Locate the cell with the specified text and output its (X, Y) center coordinate. 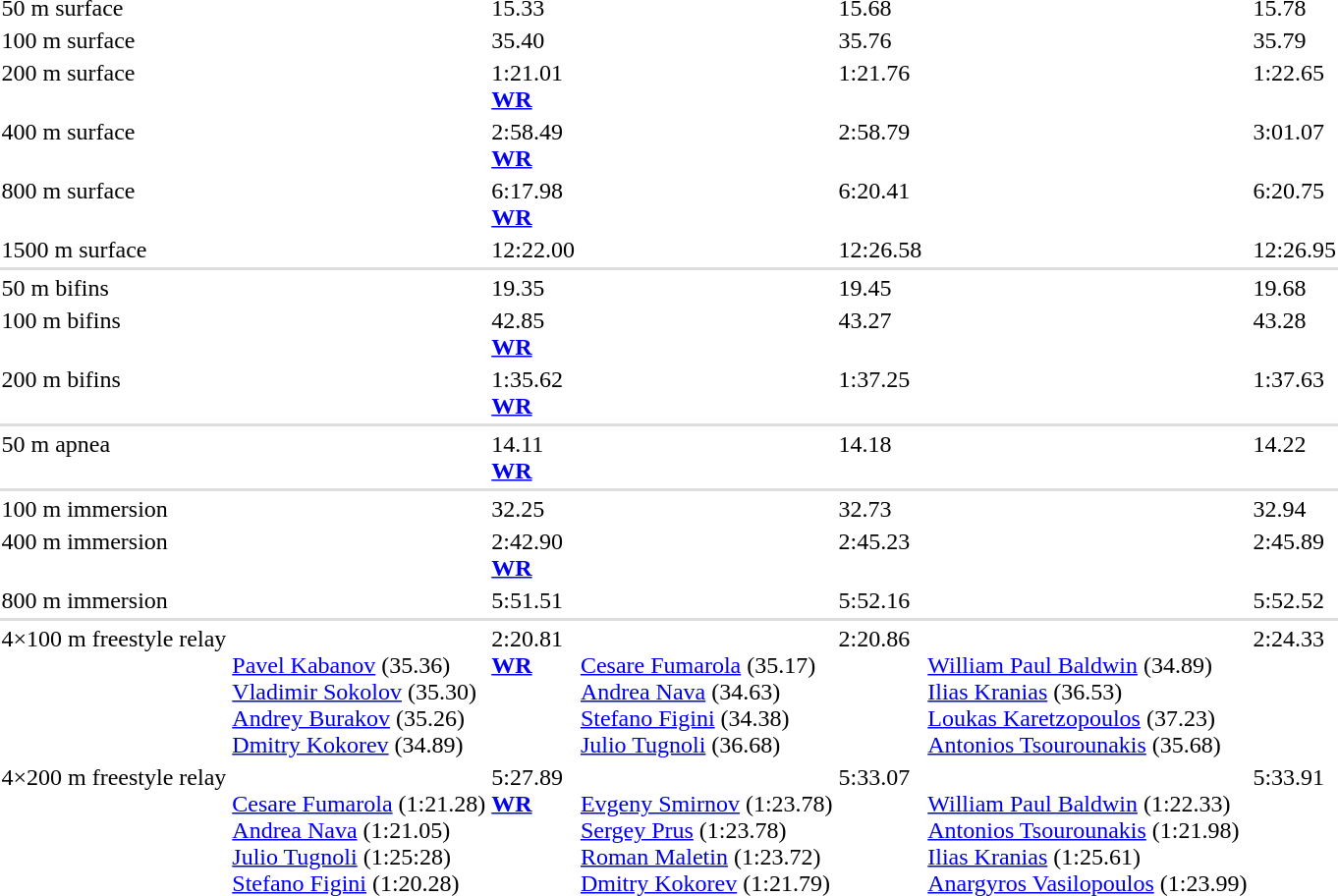
32.73 (880, 509)
14.18 (880, 458)
5:51.51 (533, 600)
Pavel Kabanov (35.36)Vladimir Sokolov (35.30)Andrey Burakov (35.26)Dmitry Kokorev (34.89) (360, 692)
1:37.63 (1295, 393)
2:58.49 WR (533, 145)
35.79 (1295, 40)
35.76 (880, 40)
50 m apnea (114, 458)
6:20.41 (880, 204)
12:22.00 (533, 250)
200 m bifins (114, 393)
2:20.81 WR (533, 692)
32.25 (533, 509)
2:42.90 WR (533, 554)
14.22 (1295, 458)
50 m bifins (114, 288)
5:52.16 (880, 600)
32.94 (1295, 509)
3:01.07 (1295, 145)
Cesare Fumarola (35.17)Andrea Nava (34.63)Stefano Figini (34.38)Julio Tugnoli (36.68) (706, 692)
19.45 (880, 288)
400 m surface (114, 145)
2:20.86 (880, 692)
400 m immersion (114, 554)
4×100 m freestyle relay (114, 692)
43.28 (1295, 334)
6:20.75 (1295, 204)
2:45.23 (880, 554)
19.68 (1295, 288)
1:35.62 WR (533, 393)
43.27 (880, 334)
1:22.65 (1295, 86)
200 m surface (114, 86)
19.35 (533, 288)
100 m immersion (114, 509)
12:26.58 (880, 250)
6:17.98 WR (533, 204)
14.11 WR (533, 458)
1:21.76 (880, 86)
2:45.89 (1295, 554)
1:37.25 (880, 393)
William Paul Baldwin (34.89)Ilias Kranias (36.53)Loukas Karetzopoulos (37.23)Antonios Tsourounakis (35.68) (1087, 692)
1:21.01 WR (533, 86)
5:52.52 (1295, 600)
100 m surface (114, 40)
2:58.79 (880, 145)
42.85 WR (533, 334)
1500 m surface (114, 250)
2:24.33 (1295, 692)
100 m bifins (114, 334)
800 m immersion (114, 600)
12:26.95 (1295, 250)
800 m surface (114, 204)
35.40 (533, 40)
